Locate the cell with the specified text and output its [x, y] center coordinate. 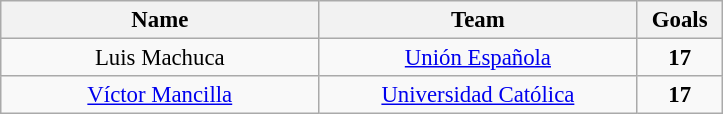
Name [160, 20]
Universidad Católica [478, 95]
Unión Española [478, 58]
Luis Machuca [160, 58]
Víctor Mancilla [160, 95]
Team [478, 20]
Goals [680, 20]
